Locate the cell with the specified text and output its (X, Y) center coordinate. 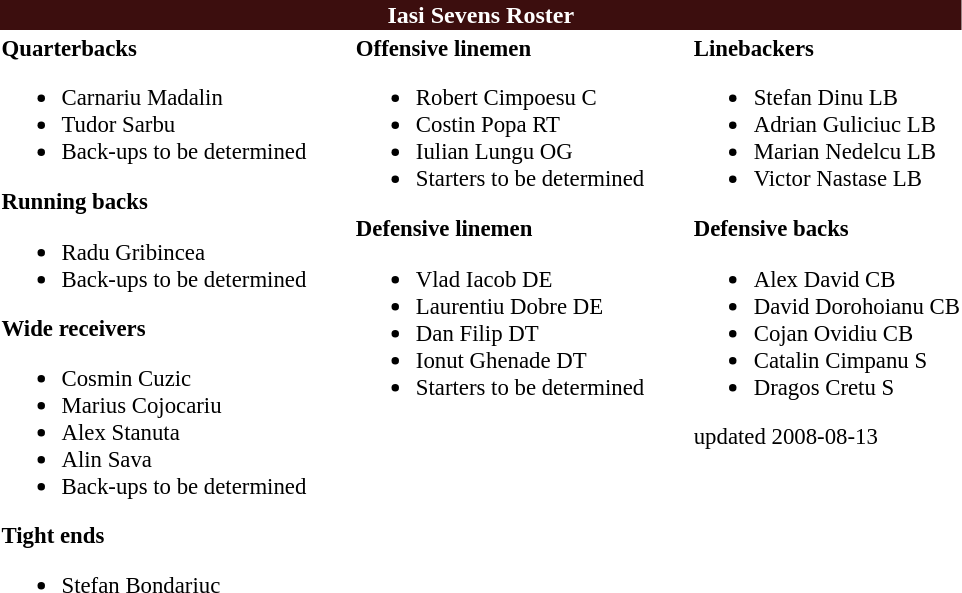
Iasi Sevens Roster (481, 15)
